From the cell containing the given text, extract its center point as [X, Y] coordinate. 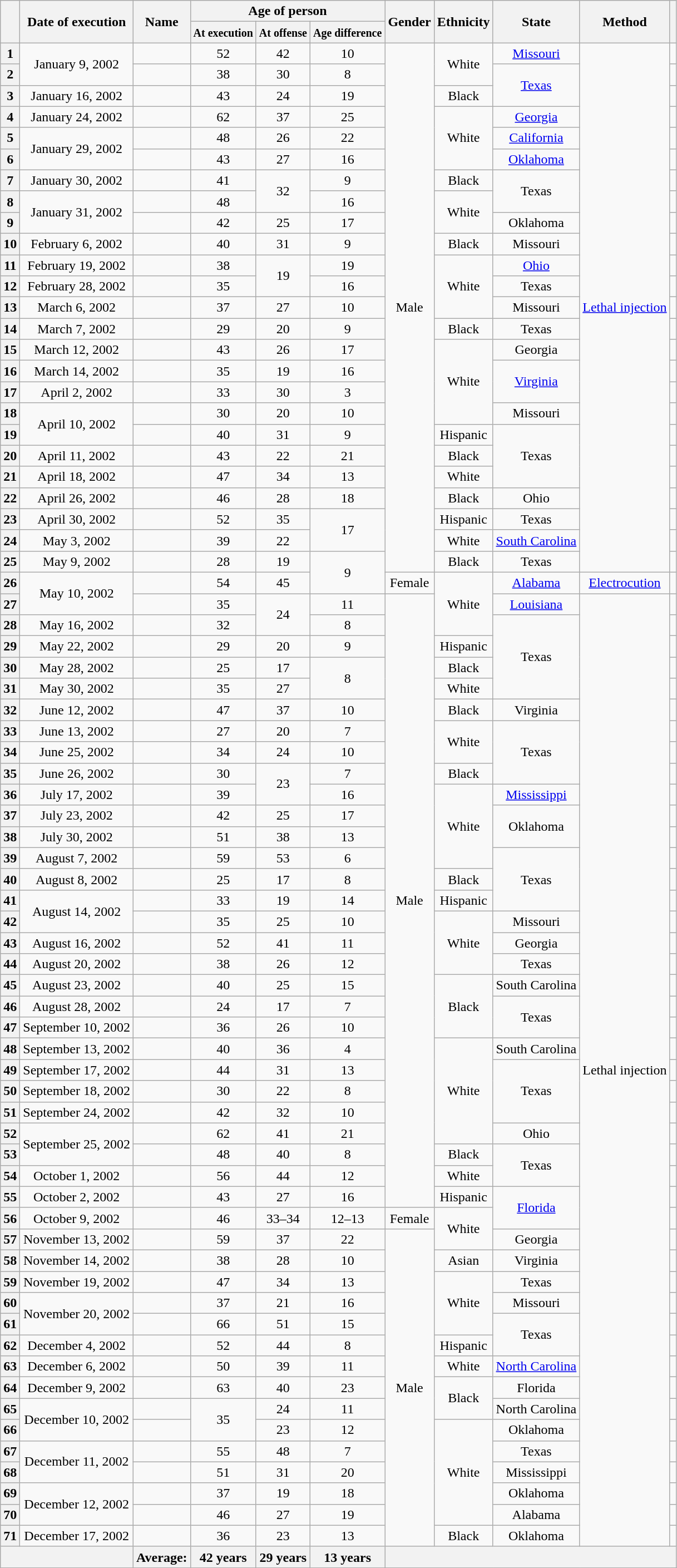
July 30, 2002 [77, 837]
2 [10, 75]
65 [10, 1409]
June 13, 2002 [77, 731]
June 12, 2002 [77, 710]
At execution [223, 32]
August 20, 2002 [77, 964]
May 16, 2002 [77, 625]
July 17, 2002 [77, 795]
42 years [223, 1557]
58 [10, 1260]
October 1, 2002 [77, 1176]
Average: [162, 1557]
November 19, 2002 [77, 1281]
70 [10, 1515]
June 25, 2002 [77, 752]
April 11, 2002 [77, 456]
February 6, 2002 [77, 244]
August 28, 2002 [77, 1007]
March 12, 2002 [77, 350]
March 14, 2002 [77, 371]
12–13 [347, 1218]
December 10, 2002 [77, 1419]
September 24, 2002 [77, 1112]
1 [10, 53]
December 6, 2002 [77, 1367]
49 [10, 1070]
January 9, 2002 [77, 64]
December 9, 2002 [77, 1388]
May 30, 2002 [77, 689]
State [536, 22]
February 28, 2002 [77, 287]
Ethnicity [463, 22]
64 [10, 1388]
May 3, 2002 [77, 540]
January 16, 2002 [77, 96]
May 9, 2002 [77, 561]
California [536, 138]
Date of execution [77, 22]
December 11, 2002 [77, 1462]
October 9, 2002 [77, 1218]
April 26, 2002 [77, 498]
February 19, 2002 [77, 265]
September 18, 2002 [77, 1091]
December 12, 2002 [77, 1504]
January 31, 2002 [77, 212]
June 26, 2002 [77, 773]
September 17, 2002 [77, 1070]
May 10, 2002 [77, 593]
March 6, 2002 [77, 308]
13 years [347, 1557]
29 years [283, 1557]
August 14, 2002 [77, 911]
August 16, 2002 [77, 943]
October 2, 2002 [77, 1197]
December 4, 2002 [77, 1345]
November 13, 2002 [77, 1239]
April 30, 2002 [77, 519]
January 29, 2002 [77, 149]
60 [10, 1303]
5 [10, 138]
68 [10, 1472]
Name [162, 22]
July 23, 2002 [77, 816]
Age difference [347, 32]
September 25, 2002 [77, 1144]
Gender [409, 22]
61 [10, 1324]
January 30, 2002 [77, 180]
Age of person [288, 11]
September 10, 2002 [77, 1028]
69 [10, 1493]
Asian [463, 1260]
April 10, 2002 [77, 424]
August 8, 2002 [77, 879]
November 14, 2002 [77, 1260]
December 17, 2002 [77, 1536]
April 18, 2002 [77, 477]
March 7, 2002 [77, 329]
33–34 [283, 1218]
Method [625, 22]
August 7, 2002 [77, 858]
May 22, 2002 [77, 647]
November 20, 2002 [77, 1314]
Electrocution [625, 583]
67 [10, 1451]
September 13, 2002 [77, 1049]
August 23, 2002 [77, 985]
Louisiana [536, 604]
57 [10, 1239]
At offense [283, 32]
January 24, 2002 [77, 117]
April 2, 2002 [77, 392]
71 [10, 1536]
May 28, 2002 [77, 668]
